Output the (X, Y) coordinate of the center of the cell containing the given text.  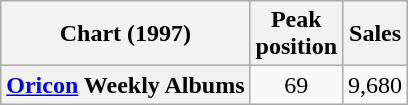
Oricon Weekly Albums (126, 85)
Chart (1997) (126, 34)
9,680 (376, 85)
69 (296, 85)
Peakposition (296, 34)
Sales (376, 34)
